Locate the cell with the specified text and output its (X, Y) center coordinate. 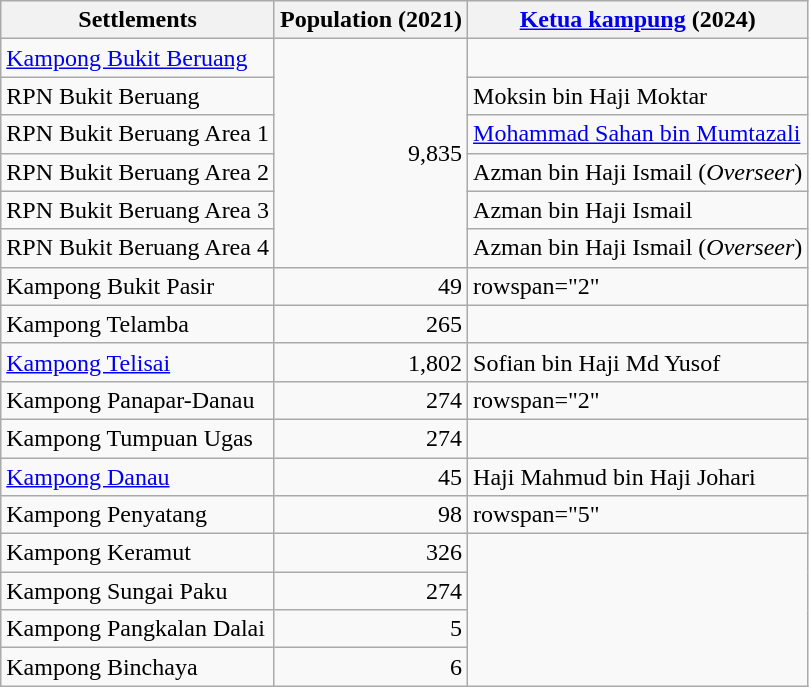
5 (370, 629)
265 (370, 324)
rowspan="5" (638, 515)
Kampong Penyatang (138, 515)
RPN Bukit Beruang (138, 96)
Sofian bin Haji Md Yusof (638, 362)
Kampong Bukit Pasir (138, 286)
Population (2021) (370, 20)
Azman bin Haji Ismail (638, 210)
49 (370, 286)
Kampong Keramut (138, 553)
Kampong Danau (138, 477)
Kampong Pangkalan Dalai (138, 629)
326 (370, 553)
Kampong Bukit Beruang (138, 58)
RPN Bukit Beruang Area 3 (138, 210)
Kampong Tumpuan Ugas (138, 438)
45 (370, 477)
9,835 (370, 153)
6 (370, 667)
1,802 (370, 362)
Kampong Binchaya (138, 667)
Ketua kampung (2024) (638, 20)
Kampong Telamba (138, 324)
RPN Bukit Beruang Area 4 (138, 248)
RPN Bukit Beruang Area 1 (138, 134)
RPN Bukit Beruang Area 2 (138, 172)
Kampong Sungai Paku (138, 591)
98 (370, 515)
Kampong Telisai (138, 362)
Moksin bin Haji Moktar (638, 96)
Kampong Panapar-Danau (138, 400)
Haji Mahmud bin Haji Johari (638, 477)
Settlements (138, 20)
Mohammad Sahan bin Mumtazali (638, 134)
